Scan for the cell matching the given text and deliver its [X, Y] coordinate at center. 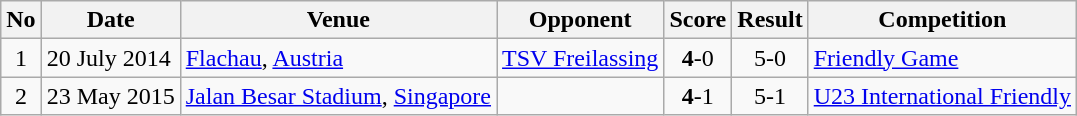
1 [21, 58]
23 May 2015 [110, 96]
2 [21, 96]
Jalan Besar Stadium, Singapore [338, 96]
Competition [942, 20]
Flachau, Austria [338, 58]
20 July 2014 [110, 58]
5-0 [770, 58]
5-1 [770, 96]
4-1 [698, 96]
TSV Freilassing [580, 58]
Venue [338, 20]
Opponent [580, 20]
4-0 [698, 58]
U23 International Friendly [942, 96]
Score [698, 20]
Result [770, 20]
No [21, 20]
Date [110, 20]
Friendly Game [942, 58]
